From the cell containing the given text, extract its center point as (X, Y) coordinate. 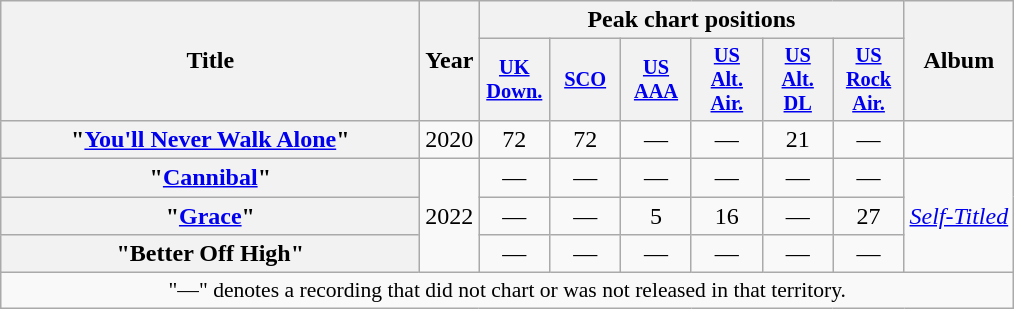
16 (726, 216)
27 (868, 216)
"You'll Never Walk Alone" (210, 139)
US AAA (656, 80)
2020 (450, 139)
21 (798, 139)
USAlt.Air. (726, 80)
USRockAir. (868, 80)
Title (210, 61)
UKDown. (514, 80)
Album (959, 61)
2022 (450, 216)
SCO (586, 80)
"Cannibal" (210, 178)
"Better Off High" (210, 254)
USAlt.DL (798, 80)
Self-Titled (959, 216)
"—" denotes a recording that did not chart or was not released in that territory. (508, 291)
"Grace" (210, 216)
5 (656, 216)
Peak chart positions (692, 20)
Year (450, 61)
